Identify which cell holds the provided text, then report its [X, Y] central coordinate. 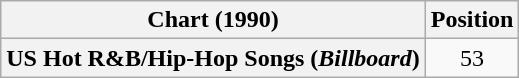
Chart (1990) [213, 20]
Position [472, 20]
US Hot R&B/Hip-Hop Songs (Billboard) [213, 58]
53 [472, 58]
